Identify which cell holds the provided text, then report its [X, Y] central coordinate. 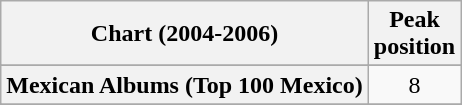
Chart (2004-2006) [185, 34]
Mexican Albums (Top 100 Mexico) [185, 85]
Peakposition [414, 34]
8 [414, 85]
